Output the (x, y) coordinate of the center of the cell containing the given text.  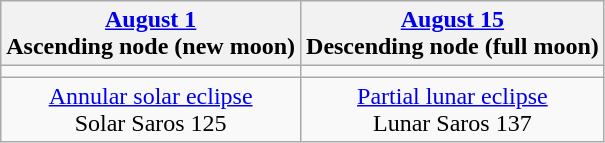
Partial lunar eclipseLunar Saros 137 (453, 110)
August 15Descending node (full moon) (453, 34)
August 1Ascending node (new moon) (151, 34)
Annular solar eclipseSolar Saros 125 (151, 110)
